Extract the [x, y] coordinate from the center of the cell holding the provided text.  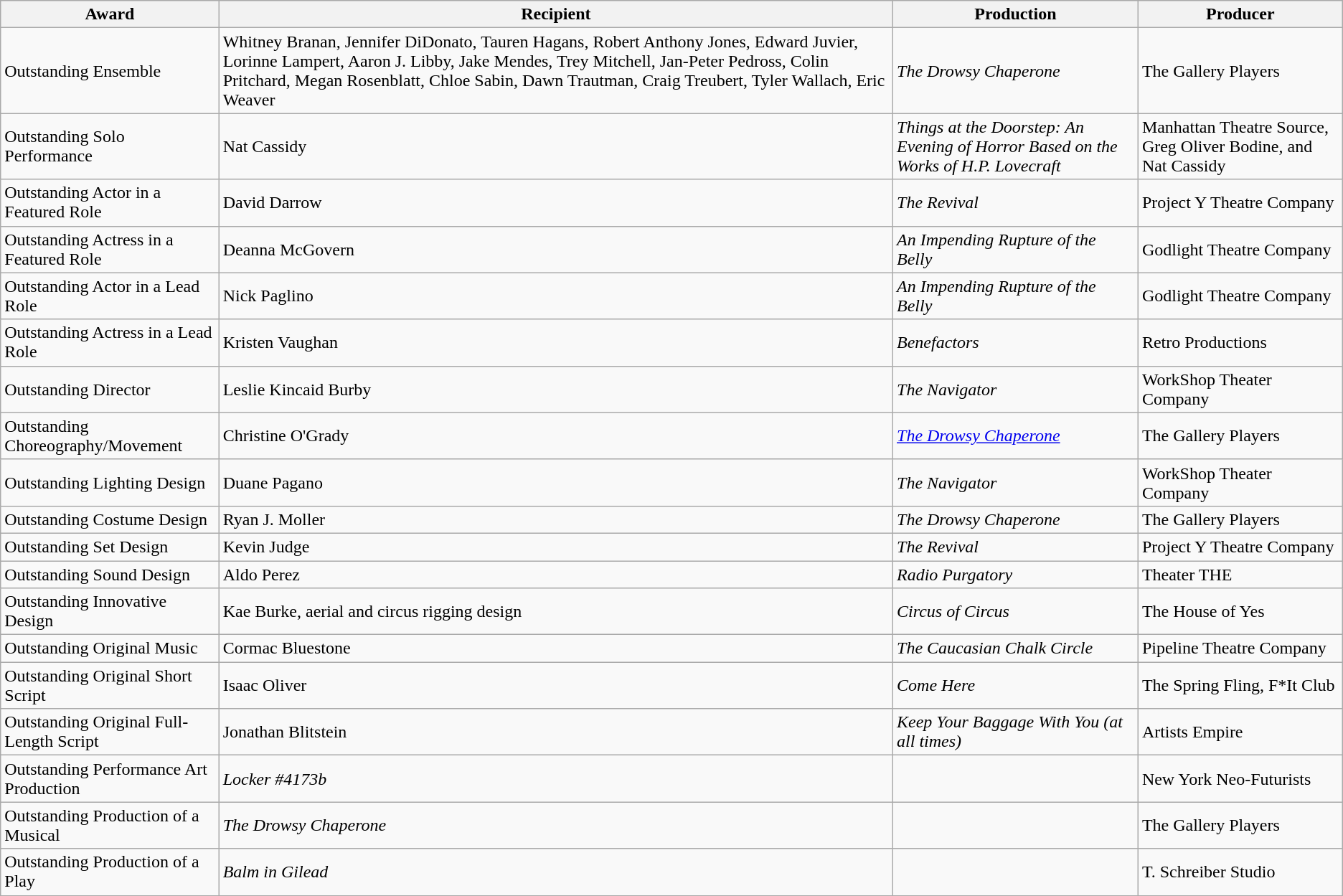
Balm in Gilead [555, 872]
The Caucasian Chalk Circle [1016, 649]
Recipient [555, 14]
Kristen Vaughan [555, 343]
Outstanding Set Design [110, 547]
Cormac Bluestone [555, 649]
Outstanding Production of a Play [110, 872]
Outstanding Costume Design [110, 519]
Manhattan Theatre Source, Greg Oliver Bodine, and Nat Cassidy [1240, 146]
T. Schreiber Studio [1240, 872]
Artists Empire [1240, 732]
Circus of Circus [1016, 611]
David Darrow [555, 202]
Theater THE [1240, 575]
Jonathan Blitstein [555, 732]
New York Neo-Futurists [1240, 779]
Things at the Doorstep: An Evening of Horror Based on the Works of H.P. Lovecraft [1016, 146]
The House of Yes [1240, 611]
Outstanding Original Full-Length Script [110, 732]
Outstanding Actor in a Featured Role [110, 202]
Aldo Perez [555, 575]
Isaac Oliver [555, 686]
Outstanding Sound Design [110, 575]
Keep Your Baggage With You (at all times) [1016, 732]
Nick Paglino [555, 296]
Producer [1240, 14]
Kevin Judge [555, 547]
Outstanding Actress in a Lead Role [110, 343]
Locker #4173b [555, 779]
Pipeline Theatre Company [1240, 649]
Outstanding Solo Performance [110, 146]
Kae Burke, aerial and circus rigging design [555, 611]
Outstanding Ensemble [110, 70]
Benefactors [1016, 343]
Outstanding Production of a Musical [110, 825]
Outstanding Actress in a Featured Role [110, 250]
Come Here [1016, 686]
Outstanding Original Short Script [110, 686]
Outstanding Director [110, 389]
Ryan J. Moller [555, 519]
Radio Purgatory [1016, 575]
Production [1016, 14]
Outstanding Performance Art Production [110, 779]
Award [110, 14]
Duane Pagano [555, 482]
The Spring Fling, F*It Club [1240, 686]
Outstanding Original Music [110, 649]
Outstanding Innovative Design [110, 611]
Christine O'Grady [555, 436]
Retro Productions [1240, 343]
Outstanding Lighting Design [110, 482]
Leslie Kincaid Burby [555, 389]
Outstanding Actor in a Lead Role [110, 296]
Outstanding Choreography/Movement [110, 436]
Nat Cassidy [555, 146]
Deanna McGovern [555, 250]
